Scan for the cell matching the given text and deliver its (x, y) coordinate at center. 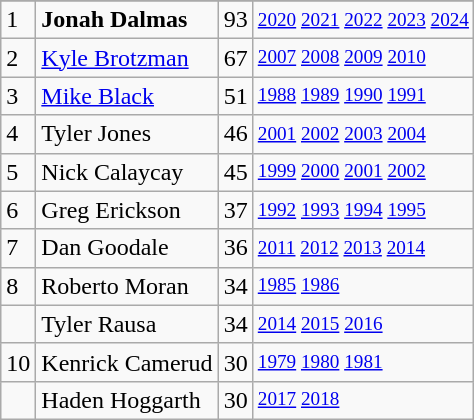
46 (236, 134)
37 (236, 210)
1999 2000 2001 2002 (363, 172)
1985 1986 (363, 286)
3 (18, 96)
Mike Black (127, 96)
Greg Erickson (127, 210)
6 (18, 210)
2 (18, 58)
Dan Goodale (127, 248)
1988 1989 1990 1991 (363, 96)
4 (18, 134)
7 (18, 248)
51 (236, 96)
Jonah Dalmas (127, 20)
2001 2002 2003 2004 (363, 134)
Tyler Jones (127, 134)
8 (18, 286)
2014 2015 2016 (363, 324)
1979 1980 1981 (363, 362)
2011 2012 2013 2014 (363, 248)
Roberto Moran (127, 286)
2017 2018 (363, 400)
Haden Hoggarth (127, 400)
10 (18, 362)
Kenrick Camerud (127, 362)
1 (18, 20)
Tyler Rausa (127, 324)
2007 2008 2009 2010 (363, 58)
67 (236, 58)
5 (18, 172)
2020 2021 2022 2023 2024 (363, 20)
93 (236, 20)
Kyle Brotzman (127, 58)
Nick Calaycay (127, 172)
36 (236, 248)
45 (236, 172)
1992 1993 1994 1995 (363, 210)
